Determine the [x, y] coordinate at the center of the cell enclosing the given text.  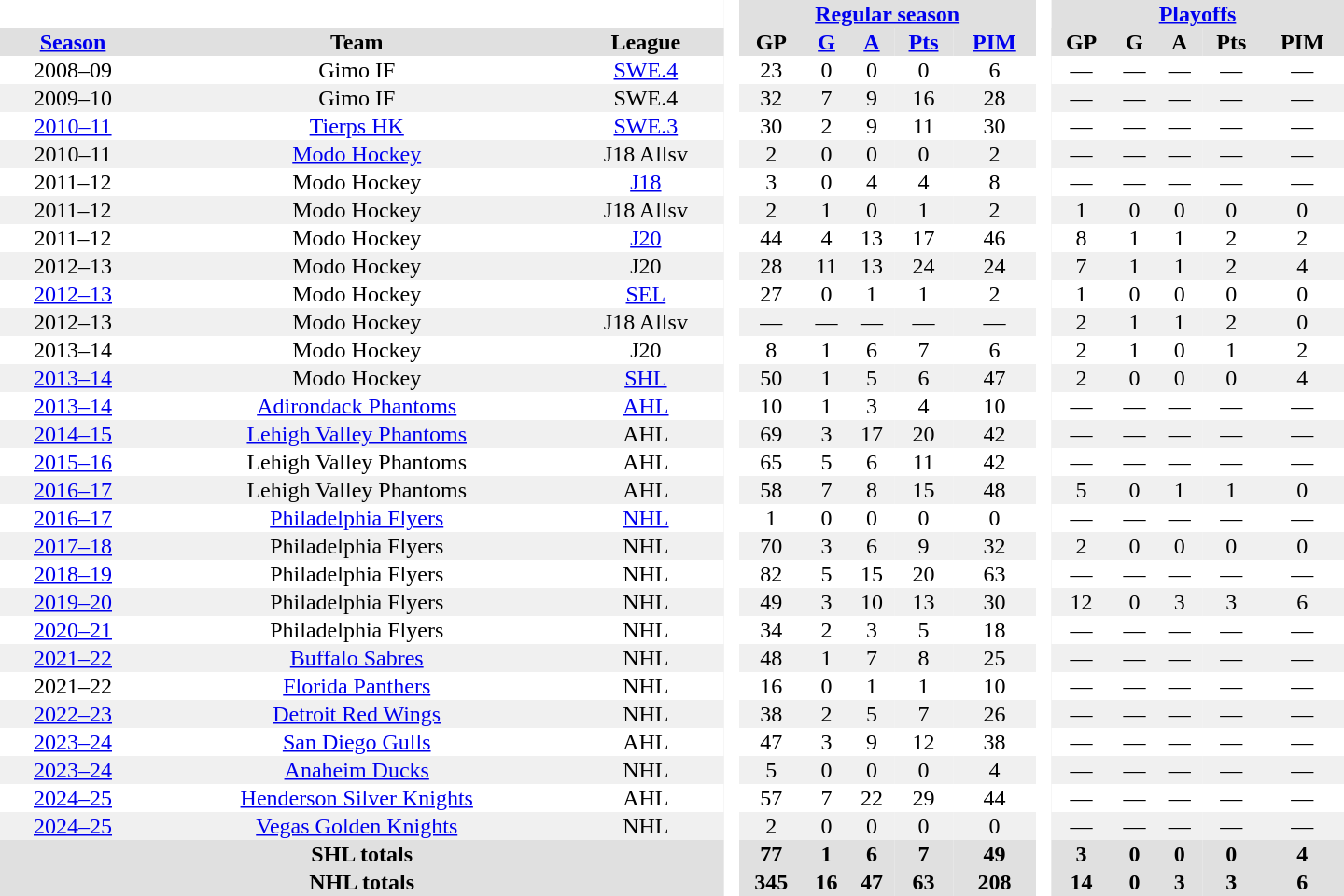
29 [924, 798]
Team [357, 42]
14 [1081, 882]
Adirondack Phantoms [357, 406]
Season [73, 42]
SHL totals [362, 854]
Anaheim Ducks [357, 770]
2014–15 [73, 434]
Regular season [887, 14]
Detroit Red Wings [357, 714]
Vegas Golden Knights [357, 826]
27 [771, 294]
2018–19 [73, 574]
League [646, 42]
2015–16 [73, 462]
SEL [646, 294]
Playoffs [1197, 14]
82 [771, 574]
2017–18 [73, 546]
San Diego Gulls [357, 742]
208 [995, 882]
SHL [646, 378]
J18 [646, 182]
345 [771, 882]
2022–23 [73, 714]
Buffalo Sabres [357, 658]
34 [771, 630]
65 [771, 462]
25 [995, 658]
2008–09 [73, 70]
18 [995, 630]
2020–21 [73, 630]
77 [771, 854]
Henderson Silver Knights [357, 798]
NHL totals [362, 882]
Tierps HK [357, 126]
22 [872, 798]
46 [995, 238]
26 [995, 714]
70 [771, 546]
2009–10 [73, 98]
57 [771, 798]
58 [771, 490]
Florida Panthers [357, 686]
69 [771, 434]
2019–20 [73, 602]
SWE.3 [646, 126]
50 [771, 378]
23 [771, 70]
